Scan for the cell matching the given text and deliver its [X, Y] coordinate at center. 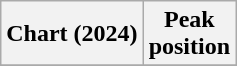
Peakposition [189, 34]
Chart (2024) [72, 34]
